Determine the [X, Y] coordinate at the center of the cell enclosing the given text.  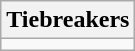
Tiebreakers [68, 20]
